Extract the (X, Y) coordinate from the center of the cell holding the provided text.  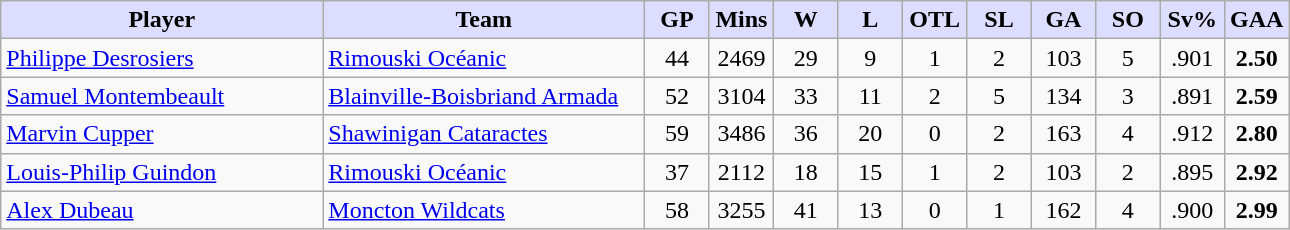
134 (1063, 96)
29 (806, 58)
Blainville-Boisbriand Armada (484, 96)
3255 (741, 210)
Moncton Wildcats (484, 210)
.891 (1192, 96)
3486 (741, 134)
Louis-Philip Guindon (162, 172)
2.99 (1256, 210)
3 (1128, 96)
Philippe Desrosiers (162, 58)
37 (677, 172)
.900 (1192, 210)
L (870, 20)
36 (806, 134)
2112 (741, 172)
41 (806, 210)
Mins (741, 20)
162 (1063, 210)
9 (870, 58)
W (806, 20)
33 (806, 96)
13 (870, 210)
.895 (1192, 172)
SO (1128, 20)
52 (677, 96)
15 (870, 172)
.901 (1192, 58)
SL (999, 20)
Shawinigan Cataractes (484, 134)
20 (870, 134)
Samuel Montembeault (162, 96)
18 (806, 172)
163 (1063, 134)
Team (484, 20)
2.92 (1256, 172)
Sv% (1192, 20)
GP (677, 20)
58 (677, 210)
2469 (741, 58)
2.50 (1256, 58)
.912 (1192, 134)
3104 (741, 96)
11 (870, 96)
59 (677, 134)
GA (1063, 20)
GAA (1256, 20)
Player (162, 20)
Marvin Cupper (162, 134)
2.59 (1256, 96)
Alex Dubeau (162, 210)
2.80 (1256, 134)
44 (677, 58)
OTL (934, 20)
